Pinpoint the cell where the given text exists, returning its [X, Y] midpoint coordinate. 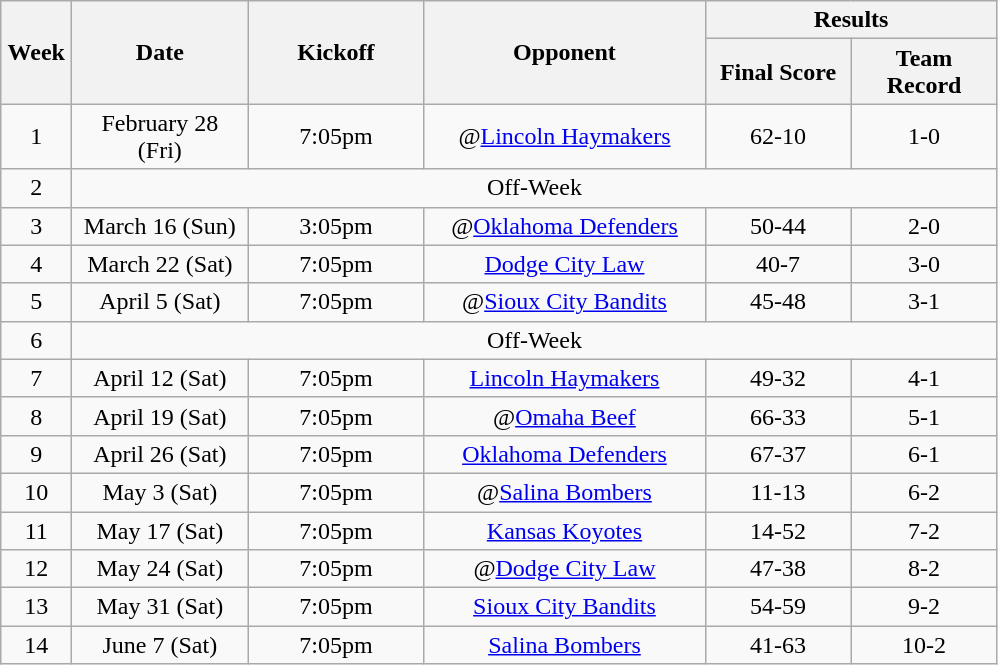
10-2 [924, 645]
14 [36, 645]
March 16 (Sun) [160, 226]
66-33 [778, 416]
Opponent [564, 52]
11-13 [778, 492]
Date [160, 52]
Oklahoma Defenders [564, 454]
62-10 [778, 136]
1 [36, 136]
June 7 (Sat) [160, 645]
Salina Bombers [564, 645]
Final Score [778, 72]
50-44 [778, 226]
February 28 (Fri) [160, 136]
Week [36, 52]
3-1 [924, 302]
10 [36, 492]
Team Record [924, 72]
41-63 [778, 645]
8 [36, 416]
May 24 (Sat) [160, 569]
April 26 (Sat) [160, 454]
Kansas Koyotes [564, 531]
9 [36, 454]
6-2 [924, 492]
67-37 [778, 454]
5-1 [924, 416]
3:05pm [336, 226]
@Sioux City Bandits [564, 302]
@Omaha Beef [564, 416]
8-2 [924, 569]
7-2 [924, 531]
11 [36, 531]
3-0 [924, 264]
3 [36, 226]
13 [36, 607]
@Oklahoma Defenders [564, 226]
April 19 (Sat) [160, 416]
Results [851, 20]
April 12 (Sat) [160, 378]
@Lincoln Haymakers [564, 136]
May 3 (Sat) [160, 492]
7 [36, 378]
Lincoln Haymakers [564, 378]
4-1 [924, 378]
14-52 [778, 531]
49-32 [778, 378]
April 5 (Sat) [160, 302]
May 31 (Sat) [160, 607]
Sioux City Bandits [564, 607]
May 17 (Sat) [160, 531]
9-2 [924, 607]
2-0 [924, 226]
54-59 [778, 607]
@Salina Bombers [564, 492]
4 [36, 264]
47-38 [778, 569]
6 [36, 340]
Kickoff [336, 52]
6-1 [924, 454]
5 [36, 302]
12 [36, 569]
40-7 [778, 264]
1-0 [924, 136]
March 22 (Sat) [160, 264]
Dodge City Law [564, 264]
@Dodge City Law [564, 569]
45-48 [778, 302]
2 [36, 188]
